Find where the given text appears and provide that cell's center as (X, Y) coordinate. 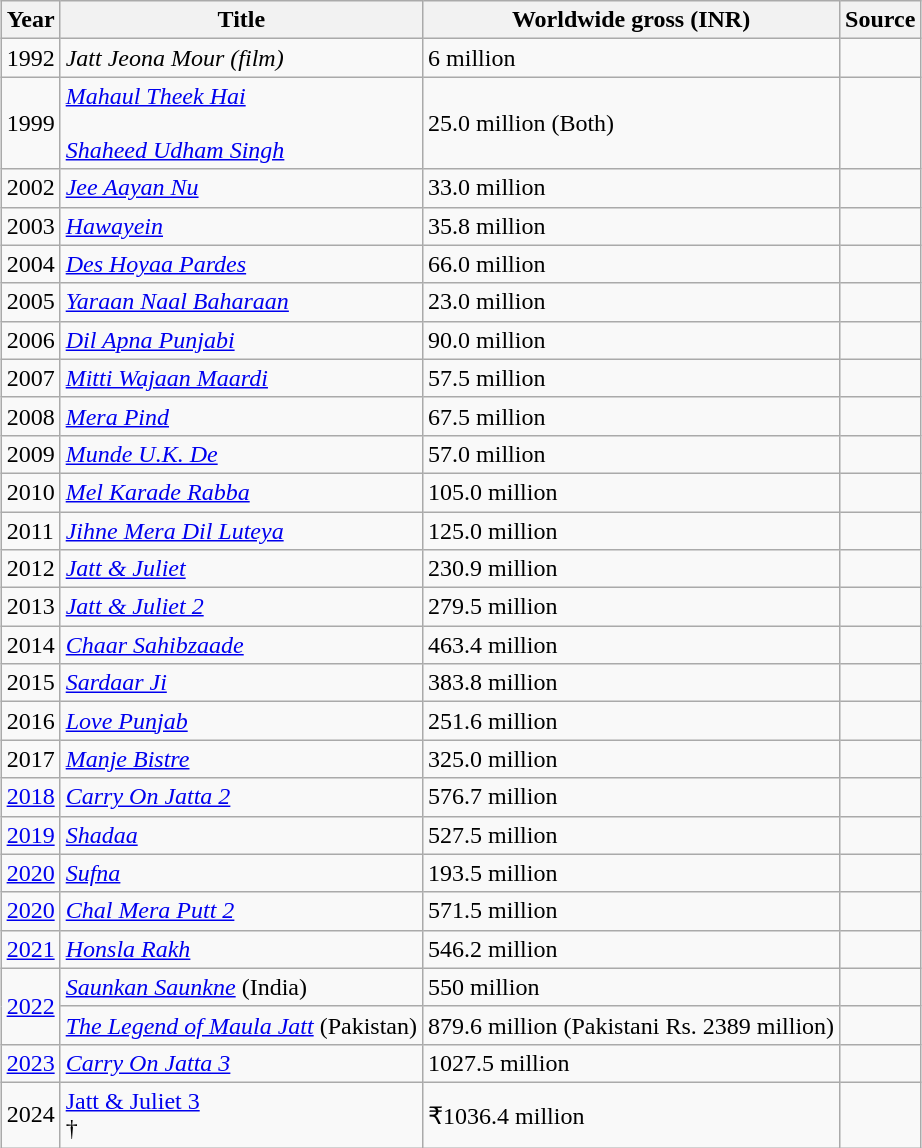
576.7 million (632, 797)
546.2 million (632, 949)
Source (880, 20)
571.5 million (632, 911)
2024 (30, 1114)
550 million (632, 987)
Carry On Jatta 3 (241, 1063)
Jihne Mera Dil Luteya (241, 531)
Sardaar Ji (241, 683)
6 million (632, 58)
33.0 million (632, 188)
2012 (30, 569)
2002 (30, 188)
2003 (30, 226)
2014 (30, 645)
The Legend of Maula Jatt (Pakistan) (241, 1025)
879.6 million (Pakistani Rs. 2389 million) (632, 1025)
Title (241, 20)
90.0 million (632, 340)
Manje Bistre (241, 759)
Carry On Jatta 2 (241, 797)
463.4 million (632, 645)
105.0 million (632, 492)
125.0 million (632, 531)
23.0 million (632, 302)
279.5 million (632, 607)
Jatt & Juliet (241, 569)
25.0 million (Both) (632, 123)
Sufna (241, 873)
Chaar Sahibzaade (241, 645)
2004 (30, 264)
67.5 million (632, 416)
2023 (30, 1063)
2008 (30, 416)
251.6 million (632, 721)
Shadaa (241, 835)
Dil Apna Punjabi (241, 340)
325.0 million (632, 759)
2006 (30, 340)
Mera Pind (241, 416)
2005 (30, 302)
Des Hoyaa Pardes (241, 264)
2016 (30, 721)
1027.5 million (632, 1063)
Mitti Wajaan Maardi (241, 378)
2007 (30, 378)
35.8 million (632, 226)
383.8 million (632, 683)
57.5 million (632, 378)
2009 (30, 454)
Yaraan Naal Baharaan (241, 302)
Year (30, 20)
1999 (30, 123)
Chal Mera Putt 2 (241, 911)
Jatt Jeona Mour (film) (241, 58)
Saunkan Saunkne (India) (241, 987)
2018 (30, 797)
2017 (30, 759)
Worldwide gross (INR) (632, 20)
193.5 million (632, 873)
527.5 million (632, 835)
Jatt & Juliet 3† (241, 1114)
2010 (30, 492)
Hawayein (241, 226)
2011 (30, 531)
Mahaul Theek Hai Shaheed Udham Singh (241, 123)
2021 (30, 949)
2015 (30, 683)
1992 (30, 58)
Munde U.K. De (241, 454)
Jee Aayan Nu (241, 188)
66.0 million (632, 264)
2013 (30, 607)
Honsla Rakh (241, 949)
2022 (30, 1006)
Love Punjab (241, 721)
57.0 million (632, 454)
2019 (30, 835)
Mel Karade Rabba (241, 492)
₹1036.4 million (632, 1114)
230.9 million (632, 569)
Jatt & Juliet 2 (241, 607)
